Output the [x, y] coordinate of the center of the cell containing the given text.  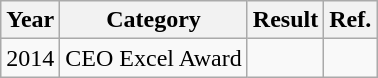
Result [285, 20]
2014 [30, 58]
Year [30, 20]
CEO Excel Award [154, 58]
Ref. [350, 20]
Category [154, 20]
